Determine the (x, y) coordinate at the center of the cell enclosing the given text.  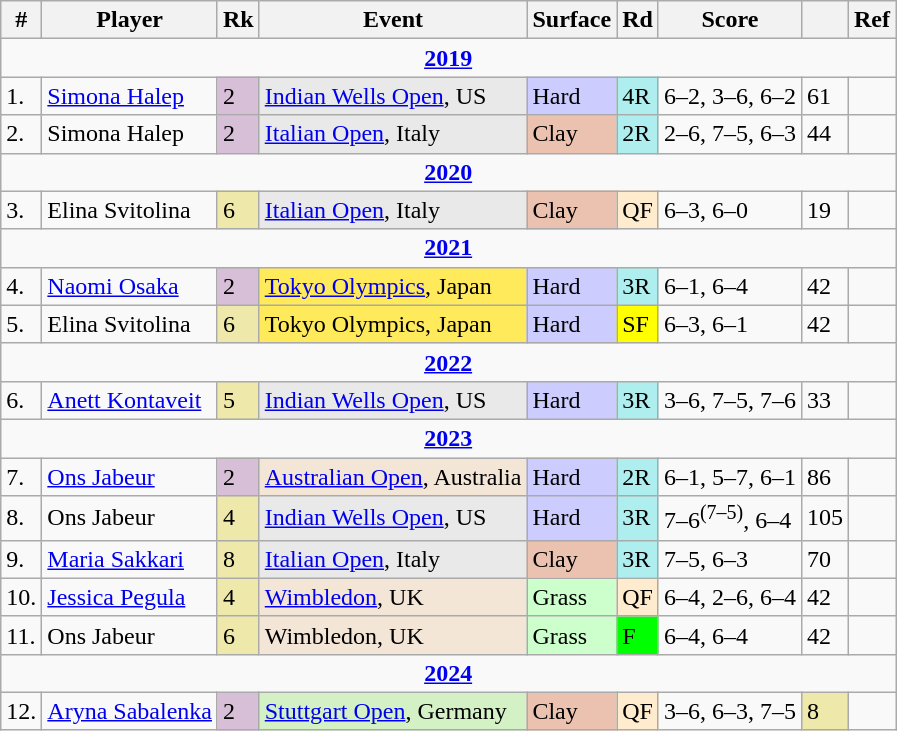
12. (22, 711)
Naomi Osaka (130, 286)
3. (22, 210)
2. (22, 134)
Score (730, 20)
2024 (448, 673)
Event (393, 20)
2023 (448, 438)
8. (22, 518)
6–2, 3–6, 6–2 (730, 96)
44 (824, 134)
Ref (872, 20)
4. (22, 286)
# (22, 20)
6–1, 5–7, 6–1 (730, 477)
19 (824, 210)
6–1, 6–4 (730, 286)
Surface (572, 20)
2019 (448, 58)
6–3, 6–0 (730, 210)
61 (824, 96)
3–6, 7–5, 7–6 (730, 400)
6–4, 2–6, 6–4 (730, 597)
70 (824, 559)
11. (22, 635)
6–4, 6–4 (730, 635)
3–6, 6–3, 7–5 (730, 711)
Player (130, 20)
2022 (448, 362)
7–6(7–5), 6–4 (730, 518)
5. (22, 324)
86 (824, 477)
6–3, 6–1 (730, 324)
5 (238, 400)
Rd (638, 20)
9. (22, 559)
1. (22, 96)
Jessica Pegula (130, 597)
SF (638, 324)
2020 (448, 172)
2021 (448, 248)
2–6, 7–5, 6–3 (730, 134)
7–5, 6–3 (730, 559)
Australian Open, Australia (393, 477)
Anett Kontaveit (130, 400)
Maria Sakkari (130, 559)
F (638, 635)
Stuttgart Open, Germany (393, 711)
105 (824, 518)
7. (22, 477)
6. (22, 400)
33 (824, 400)
Rk (238, 20)
10. (22, 597)
Aryna Sabalenka (130, 711)
4R (638, 96)
